Extract the [X, Y] coordinate from the center of the cell holding the provided text.  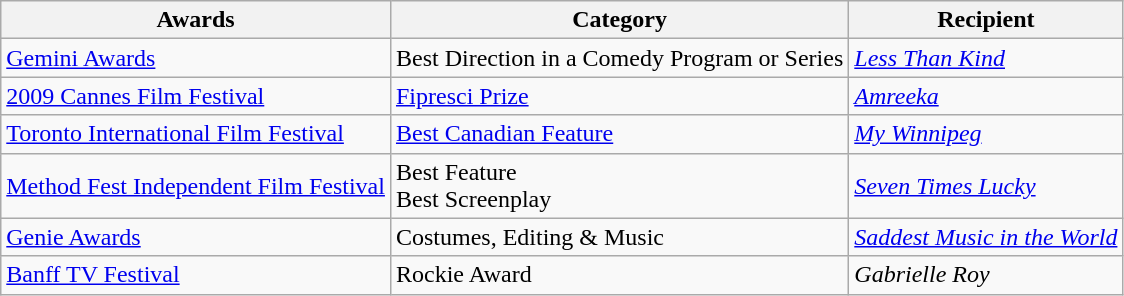
My Winnipeg [986, 134]
Category [619, 20]
Gabrielle Roy [986, 275]
Best FeatureBest Screenplay [619, 186]
Awards [196, 20]
2009 Cannes Film Festival [196, 96]
Genie Awards [196, 237]
Amreeka [986, 96]
Best Canadian Feature [619, 134]
Fipresci Prize [619, 96]
Recipient [986, 20]
Gemini Awards [196, 58]
Toronto International Film Festival [196, 134]
Banff TV Festival [196, 275]
Less Than Kind [986, 58]
Costumes, Editing & Music [619, 237]
Saddest Music in the World [986, 237]
Rockie Award [619, 275]
Best Direction in a Comedy Program or Series [619, 58]
Seven Times Lucky [986, 186]
Method Fest Independent Film Festival [196, 186]
